For the text-containing cell, return its midpoint in (X, Y) coordinate format. 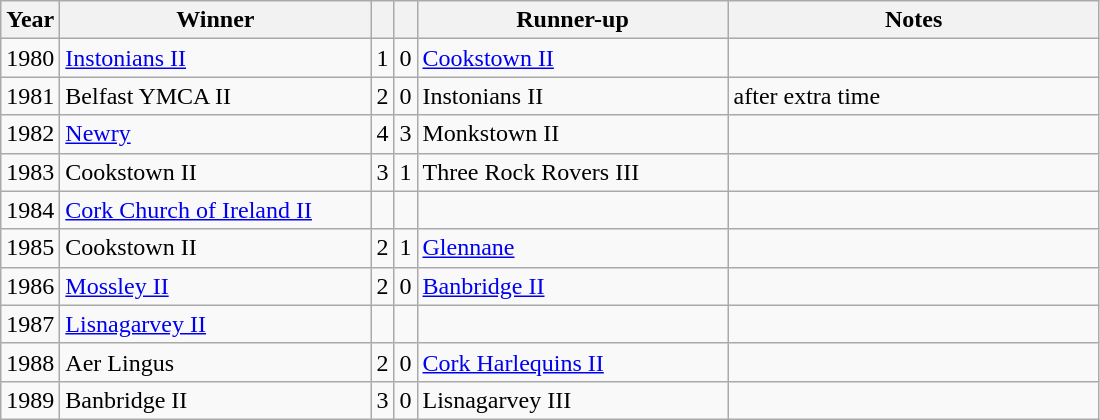
Year (30, 20)
Cork Harlequins II (572, 362)
Aer Lingus (216, 362)
Notes (914, 20)
Glennane (572, 248)
1989 (30, 400)
Winner (216, 20)
1987 (30, 324)
after extra time (914, 96)
Three Rock Rovers III (572, 172)
1984 (30, 210)
Lisnagarvey II (216, 324)
1986 (30, 286)
Runner-up (572, 20)
4 (382, 134)
1988 (30, 362)
1985 (30, 248)
Mossley II (216, 286)
Newry (216, 134)
1981 (30, 96)
1983 (30, 172)
Lisnagarvey III (572, 400)
1980 (30, 58)
1982 (30, 134)
Belfast YMCA II (216, 96)
Cork Church of Ireland II (216, 210)
Monkstown II (572, 134)
